Pinpoint the cell where the given text exists, returning its (x, y) midpoint coordinate. 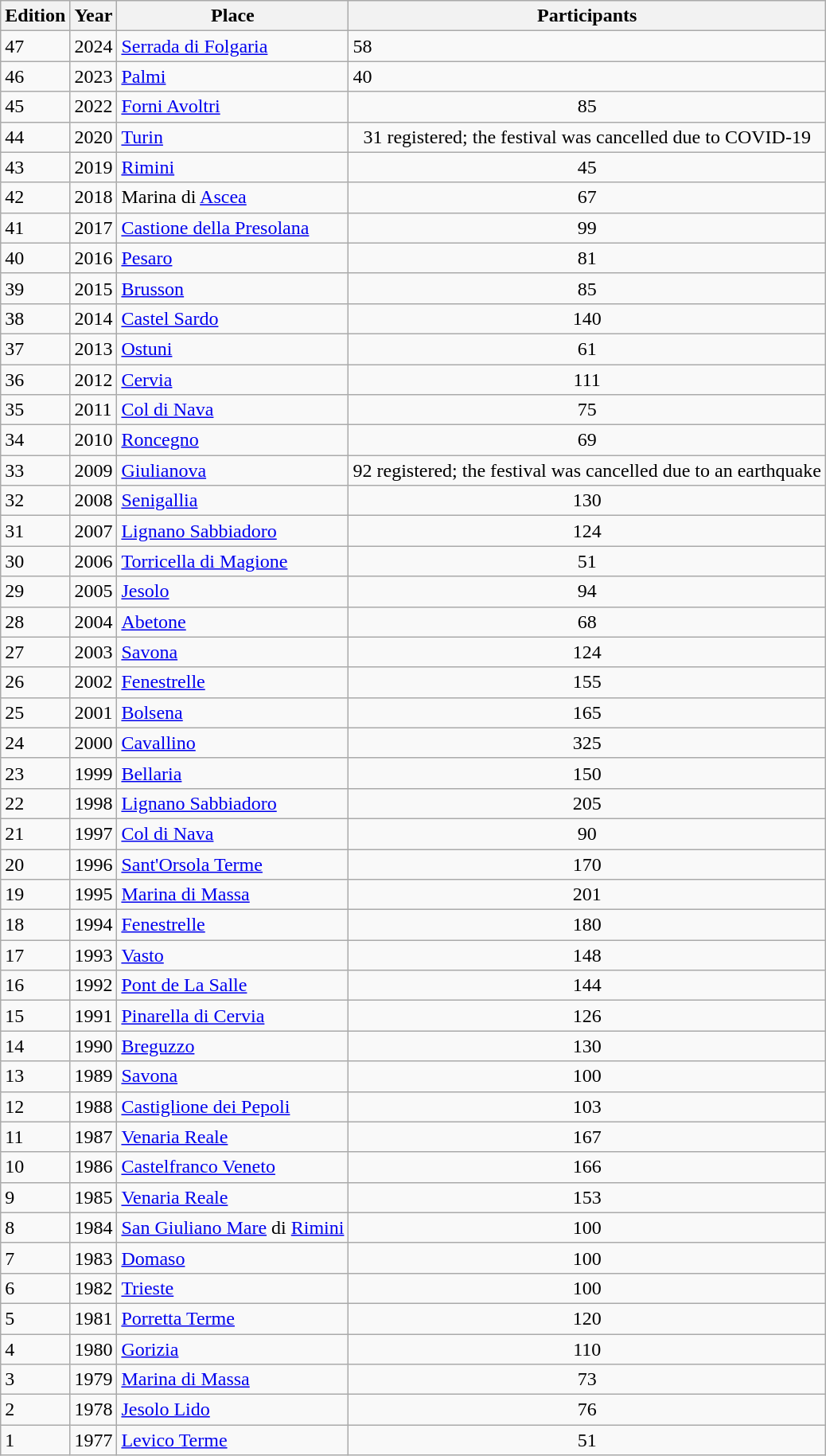
Porretta Terme (232, 1318)
1987 (94, 1137)
1984 (94, 1228)
Cavallino (232, 743)
2016 (94, 258)
2010 (94, 440)
2019 (94, 167)
Vasto (232, 955)
76 (587, 1410)
1994 (94, 925)
68 (587, 622)
2013 (94, 349)
73 (587, 1380)
1980 (94, 1349)
Jesolo Lido (232, 1410)
Castelfranco Veneto (232, 1167)
10 (35, 1167)
1982 (94, 1288)
126 (587, 1016)
37 (35, 349)
2004 (94, 622)
33 (35, 470)
Marina di Ascea (232, 197)
Pesaro (232, 258)
99 (587, 228)
Castione della Presolana (232, 228)
Gorizia (232, 1349)
2022 (94, 107)
Bolsena (232, 712)
Castiglione dei Pepoli (232, 1107)
1993 (94, 955)
46 (35, 76)
150 (587, 773)
1983 (94, 1258)
11 (35, 1137)
2015 (94, 288)
Ostuni (232, 349)
Giulianova (232, 470)
2000 (94, 743)
Forni Avoltri (232, 107)
34 (35, 440)
1986 (94, 1167)
14 (35, 1046)
Torricella di Magione (232, 561)
180 (587, 925)
75 (587, 410)
Breguzzo (232, 1046)
92 registered; the festival was cancelled due to an earthquake (587, 470)
Abetone (232, 622)
205 (587, 803)
Pont de La Salle (232, 986)
2012 (94, 380)
1996 (94, 864)
2 (35, 1410)
153 (587, 1197)
44 (35, 137)
Edition (35, 16)
140 (587, 318)
43 (35, 167)
94 (587, 591)
2007 (94, 531)
Serrada di Folgaria (232, 46)
144 (587, 986)
21 (35, 833)
2009 (94, 470)
61 (587, 349)
Roncegno (232, 440)
15 (35, 1016)
35 (35, 410)
110 (587, 1349)
Sant'Orsola Terme (232, 864)
58 (587, 46)
2014 (94, 318)
166 (587, 1167)
23 (35, 773)
Turin (232, 137)
1977 (94, 1440)
22 (35, 803)
3 (35, 1380)
27 (35, 652)
1992 (94, 986)
6 (35, 1288)
31 (35, 531)
2005 (94, 591)
18 (35, 925)
165 (587, 712)
Castel Sardo (232, 318)
2017 (94, 228)
167 (587, 1137)
19 (35, 895)
69 (587, 440)
2006 (94, 561)
1989 (94, 1076)
81 (587, 258)
1979 (94, 1380)
67 (587, 197)
2008 (94, 501)
1 (35, 1440)
1991 (94, 1016)
2020 (94, 137)
Pinarella di Cervia (232, 1016)
30 (35, 561)
1998 (94, 803)
Palmi (232, 76)
41 (35, 228)
2011 (94, 410)
Trieste (232, 1288)
1988 (94, 1107)
29 (35, 591)
Senigallia (232, 501)
2001 (94, 712)
1997 (94, 833)
20 (35, 864)
170 (587, 864)
2024 (94, 46)
2002 (94, 682)
120 (587, 1318)
25 (35, 712)
36 (35, 380)
Domaso (232, 1258)
39 (35, 288)
Rimini (232, 167)
12 (35, 1107)
2003 (94, 652)
16 (35, 986)
47 (35, 46)
4 (35, 1349)
38 (35, 318)
Cervia (232, 380)
26 (35, 682)
13 (35, 1076)
155 (587, 682)
San Giuliano Mare di Rimini (232, 1228)
9 (35, 1197)
31 registered; the festival was cancelled due to COVID-19 (587, 137)
1990 (94, 1046)
2018 (94, 197)
1981 (94, 1318)
Year (94, 16)
Jesolo (232, 591)
Place (232, 16)
90 (587, 833)
Brusson (232, 288)
Participants (587, 16)
1995 (94, 895)
Bellaria (232, 773)
325 (587, 743)
5 (35, 1318)
1999 (94, 773)
201 (587, 895)
1985 (94, 1197)
7 (35, 1258)
17 (35, 955)
28 (35, 622)
8 (35, 1228)
1978 (94, 1410)
111 (587, 380)
Levico Terme (232, 1440)
148 (587, 955)
2023 (94, 76)
32 (35, 501)
42 (35, 197)
24 (35, 743)
103 (587, 1107)
